Pinpoint the cell where the given text exists, returning its (X, Y) midpoint coordinate. 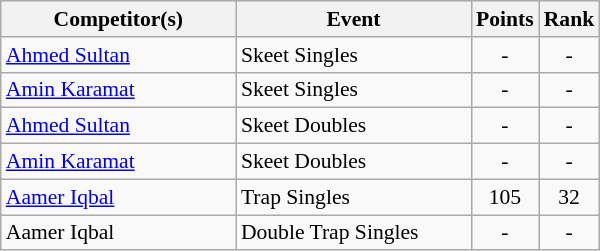
Event (354, 19)
Rank (570, 19)
Trap Singles (354, 197)
Double Trap Singles (354, 233)
Competitor(s) (118, 19)
32 (570, 197)
Points (505, 19)
105 (505, 197)
